Output the (x, y) coordinate of the center of the cell containing the given text.  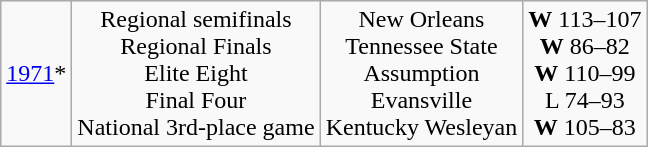
1971* (36, 74)
W 113–107W 86–82W 110–99L 74–93W 105–83 (585, 74)
New OrleansTennessee StateAssumptionEvansvilleKentucky Wesleyan (422, 74)
Regional semifinalsRegional FinalsElite EightFinal FourNational 3rd-place game (196, 74)
